Find where the given text appears and provide that cell's center as [X, Y] coordinate. 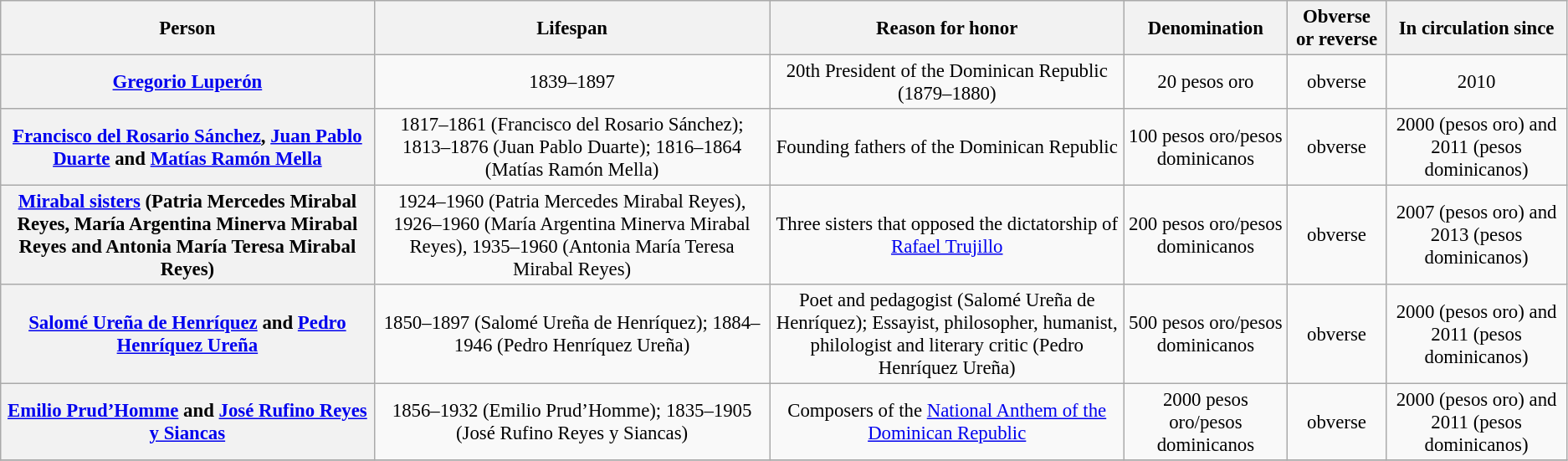
1817–1861 (Francisco del Rosario Sánchez); 1813–1876 (Juan Pablo Duarte); 1816–1864 (Matías Ramón Mella) [572, 147]
1850–1897 (Salomé Ureña de Henríquez); 1884–1946 (Pedro Henríquez Ureña) [572, 335]
Three sisters that opposed the dictatorship of Rafael Trujillo [947, 236]
20th President of the Dominican Republic (1879–1880) [947, 82]
Founding fathers of the Dominican Republic [947, 147]
200 pesos oro/pesos dominicanos [1205, 236]
Composers of the National Anthem of the Dominican Republic [947, 423]
Denomination [1205, 28]
2007 (pesos oro) and 2013 (pesos dominicanos) [1477, 236]
1839–1897 [572, 82]
Person [187, 28]
Salomé Ureña de Henríquez and Pedro Henríquez Ureña [187, 335]
Obverse or reverse [1336, 28]
500 pesos oro/pesos dominicanos [1205, 335]
Emilio Prud’Homme and José Rufino Reyes y Siancas [187, 423]
Poet and pedagogist (Salomé Ureña de Henríquez); Essayist, philosopher, humanist, philologist and literary critic (Pedro Henríquez Ureña) [947, 335]
Francisco del Rosario Sánchez, Juan Pablo Duarte and Matías Ramón Mella [187, 147]
1924–1960 (Patria Mercedes Mirabal Reyes), 1926–1960 (María Argentina Minerva Mirabal Reyes), 1935–1960 (Antonia María Teresa Mirabal Reyes) [572, 236]
Mirabal sisters (Patria Mercedes Mirabal Reyes, María Argentina Minerva Mirabal Reyes and Antonia María Teresa Mirabal Reyes) [187, 236]
2010 [1477, 82]
Gregorio Luperón [187, 82]
2000 pesos oro/pesos dominicanos [1205, 423]
100 pesos oro/pesos dominicanos [1205, 147]
1856–1932 (Emilio Prud’Homme); 1835–1905 (José Rufino Reyes y Siancas) [572, 423]
Lifespan [572, 28]
In circulation since [1477, 28]
Reason for honor [947, 28]
20 pesos oro [1205, 82]
